From the cell containing the given text, extract its center point as (x, y) coordinate. 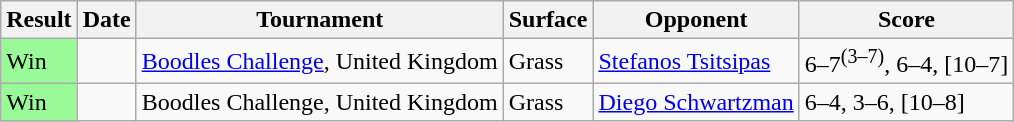
Stefanos Tsitsipas (696, 62)
Opponent (696, 20)
Score (906, 20)
Date (106, 20)
6–7(3–7), 6–4, [10–7] (906, 62)
Diego Schwartzman (696, 102)
Tournament (320, 20)
6–4, 3–6, [10–8] (906, 102)
Surface (548, 20)
Result (39, 20)
